Capture the cell that displays the provided text and extract its (x, y) central coordinate. 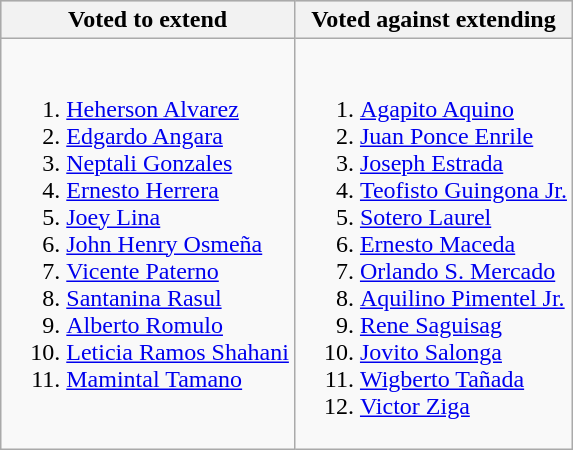
Voted to extend (148, 20)
Voted against extending (433, 20)
